Return the [X, Y] coordinate for the center point of the cell that contains the specified text.  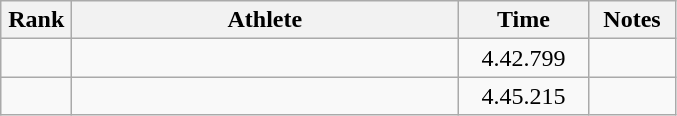
Athlete [265, 20]
4.42.799 [524, 58]
4.45.215 [524, 96]
Rank [36, 20]
Time [524, 20]
Notes [632, 20]
